Identify which cell holds the provided text, then report its [X, Y] central coordinate. 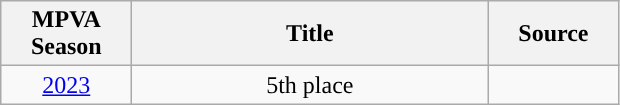
5th place [310, 85]
Source [554, 34]
MPVA Season [66, 34]
2023 [66, 85]
Title [310, 34]
